Search for the cell housing the specified text and yield its [X, Y] center coordinate. 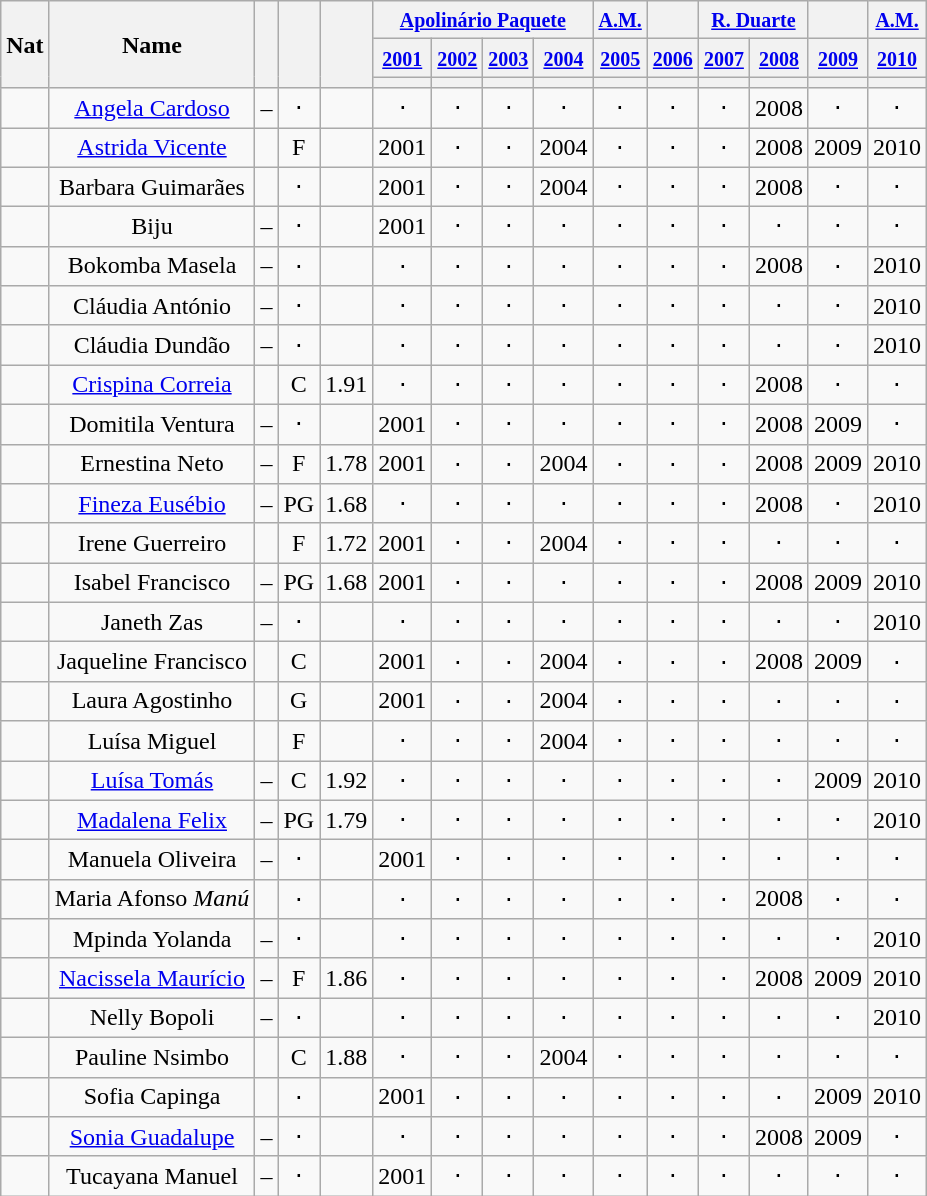
Irene Guerreiro [152, 543]
Tucayana Manuel [152, 1176]
2005 [620, 58]
Name [152, 44]
Laura Agostinho [152, 701]
Luísa Tomás [152, 780]
Biju [152, 227]
Domitila Ventura [152, 424]
R. Duarte [753, 20]
Crispina Correia [152, 385]
1.79 [346, 820]
Nelly Bopoli [152, 1018]
Pauline Nsimbo [152, 1057]
Nacissela Maurício [152, 978]
Madalena Felix [152, 820]
Janeth Zas [152, 622]
Fineza Eusébio [152, 504]
Nat [25, 44]
1.72 [346, 543]
Sofia Capinga [152, 1097]
Astrida Vicente [152, 148]
Jaqueline Francisco [152, 662]
Barbara Guimarães [152, 187]
Maria Afonso Manú [152, 899]
Angela Cardoso [152, 108]
Luísa Miguel [152, 741]
1.91 [346, 385]
G [299, 701]
Bokomba Masela [152, 266]
1.78 [346, 464]
2002 [458, 58]
1.92 [346, 780]
Cláudia Dundão [152, 345]
1.88 [346, 1057]
Sonia Guadalupe [152, 1137]
Isabel Francisco [152, 583]
2006 [672, 58]
Apolinário Paquete [483, 20]
Manuela Oliveira [152, 860]
Mpinda Yolanda [152, 939]
Cláudia António [152, 306]
1.86 [346, 978]
2003 [508, 58]
Ernestina Neto [152, 464]
2007 [724, 58]
